Locate the cell with the specified text and output its (x, y) center coordinate. 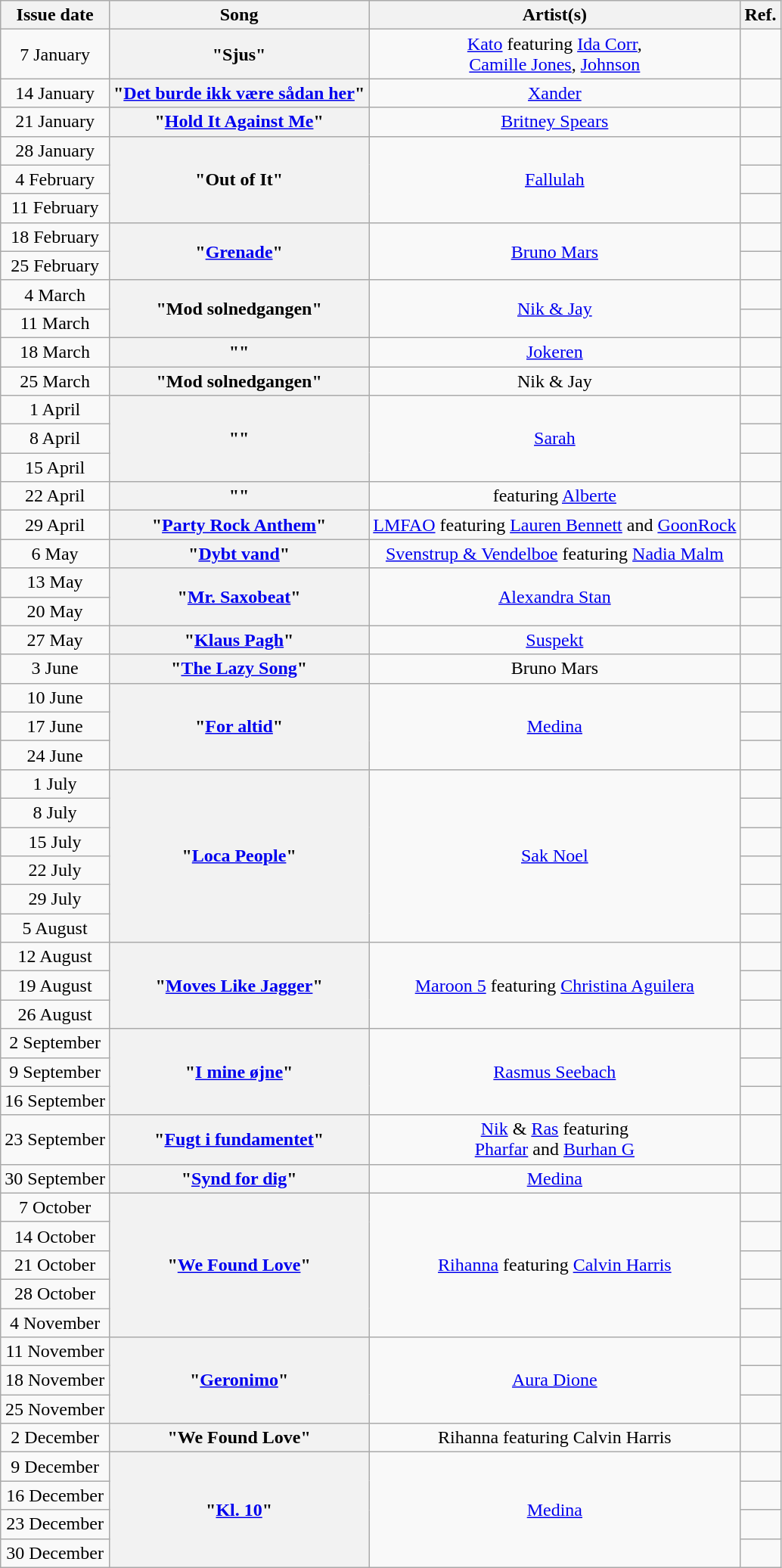
30 September (55, 1178)
"Moves Like Jagger" (239, 986)
"The Lazy Song" (239, 669)
13 May (55, 582)
7 October (55, 1207)
featuring Alberte (555, 496)
Kato featuring Ida Corr,Camille Jones, Johnson (555, 54)
Maroon 5 featuring Christina Aguilera (555, 986)
8 April (55, 439)
Xander (555, 93)
21 October (55, 1265)
14 October (55, 1236)
"Dybt vand" (239, 554)
10 June (55, 697)
Sarah (555, 439)
"Out of It" (239, 179)
"Fugt i fundamentet" (239, 1139)
18 March (55, 352)
"Synd for dig" (239, 1178)
25 February (55, 265)
2 September (55, 1043)
23 December (55, 1524)
2 December (55, 1438)
22 April (55, 496)
18 November (55, 1380)
26 August (55, 1014)
11 November (55, 1352)
23 September (55, 1139)
"Klaus Pagh" (239, 640)
"For altid" (239, 726)
24 June (55, 755)
Nik & Ras featuringPharfar and Burhan G (555, 1139)
Svenstrup & Vendelboe featuring Nadia Malm (555, 554)
Song (239, 15)
Issue date (55, 15)
15 July (55, 842)
22 July (55, 871)
Rasmus Seebach (555, 1072)
1 July (55, 784)
28 January (55, 151)
21 January (55, 122)
"Sjus" (239, 54)
25 November (55, 1409)
Fallulah (555, 179)
7 January (55, 54)
Sak Noel (555, 855)
"I mine øjne" (239, 1072)
Jokeren (555, 352)
4 March (55, 294)
17 June (55, 726)
5 August (55, 928)
30 December (55, 1553)
8 July (55, 812)
"Loca People" (239, 855)
16 September (55, 1101)
14 January (55, 93)
Artist(s) (555, 15)
Britney Spears (555, 122)
9 December (55, 1467)
4 February (55, 179)
20 May (55, 611)
Ref. (761, 15)
11 February (55, 208)
Suspekt (555, 640)
25 March (55, 380)
"Mr. Saxobeat" (239, 597)
29 July (55, 899)
16 December (55, 1495)
1 April (55, 410)
3 June (55, 669)
"Grenade" (239, 251)
Alexandra Stan (555, 597)
"Party Rock Anthem" (239, 525)
LMFAO featuring Lauren Bennett and GoonRock (555, 525)
9 September (55, 1072)
12 August (55, 957)
6 May (55, 554)
4 November (55, 1323)
28 October (55, 1293)
29 April (55, 525)
11 March (55, 323)
"Det burde ikk være sådan her" (239, 93)
"Kl. 10" (239, 1510)
18 February (55, 237)
"Hold It Against Me" (239, 122)
Aura Dione (555, 1380)
15 April (55, 467)
19 August (55, 986)
"Geronimo" (239, 1380)
27 May (55, 640)
